Detect which cell encompasses the target text, then output its (x, y) center coordinate. 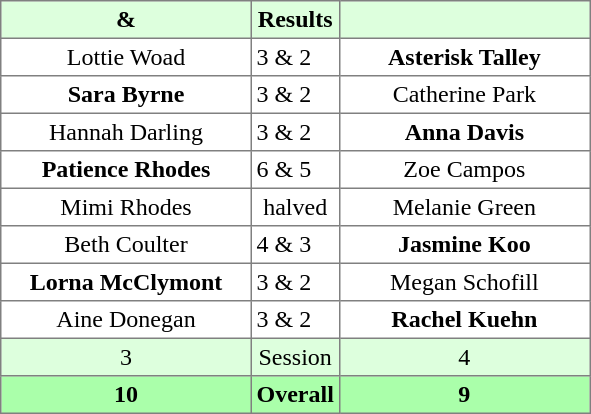
Jasmine Koo (464, 245)
Results (295, 20)
Catherine Park (464, 95)
Session (295, 357)
6 & 5 (295, 170)
3 (126, 357)
Hannah Darling (126, 132)
& (126, 20)
9 (464, 395)
10 (126, 395)
4 (464, 357)
Patience Rhodes (126, 170)
Asterisk Talley (464, 57)
Melanie Green (464, 207)
Anna Davis (464, 132)
Rachel Kuehn (464, 320)
Lorna McClymont (126, 282)
Mimi Rhodes (126, 207)
Overall (295, 395)
Aine Donegan (126, 320)
Megan Schofill (464, 282)
Beth Coulter (126, 245)
halved (295, 207)
4 & 3 (295, 245)
Lottie Woad (126, 57)
Sara Byrne (126, 95)
Zoe Campos (464, 170)
